Output the [x, y] coordinate of the center of the cell containing the given text.  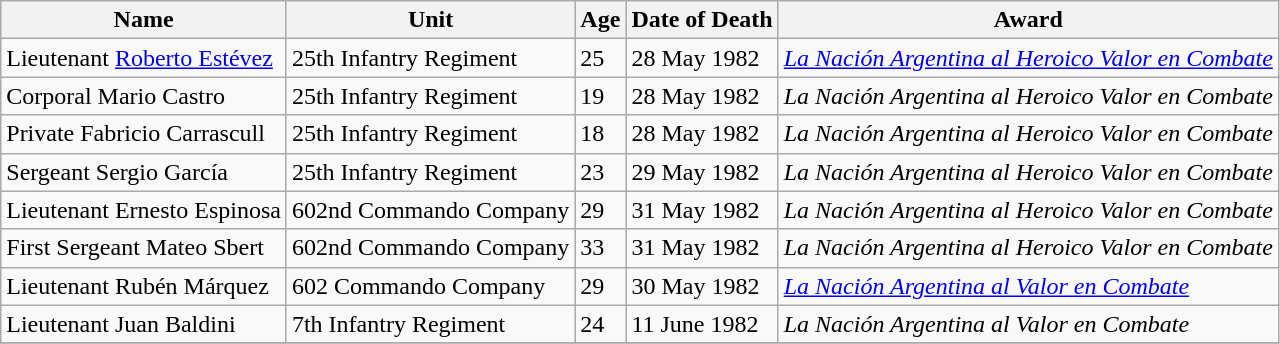
7th Infantry Regiment [430, 324]
Lieutenant Roberto Estévez [144, 58]
Date of Death [702, 20]
Award [1028, 20]
Lieutenant Juan Baldini [144, 324]
23 [600, 172]
19 [600, 96]
Unit [430, 20]
Lieutenant Ernesto Espinosa [144, 210]
24 [600, 324]
Private Fabricio Carrascull [144, 134]
Name [144, 20]
18 [600, 134]
33 [600, 248]
Lieutenant Rubén Márquez [144, 286]
Age [600, 20]
29 May 1982 [702, 172]
30 May 1982 [702, 286]
11 June 1982 [702, 324]
Corporal Mario Castro [144, 96]
Sergeant Sergio García [144, 172]
First Sergeant Mateo Sbert [144, 248]
602 Commando Company [430, 286]
25 [600, 58]
